Find where the given text appears and provide that cell's center as (x, y) coordinate. 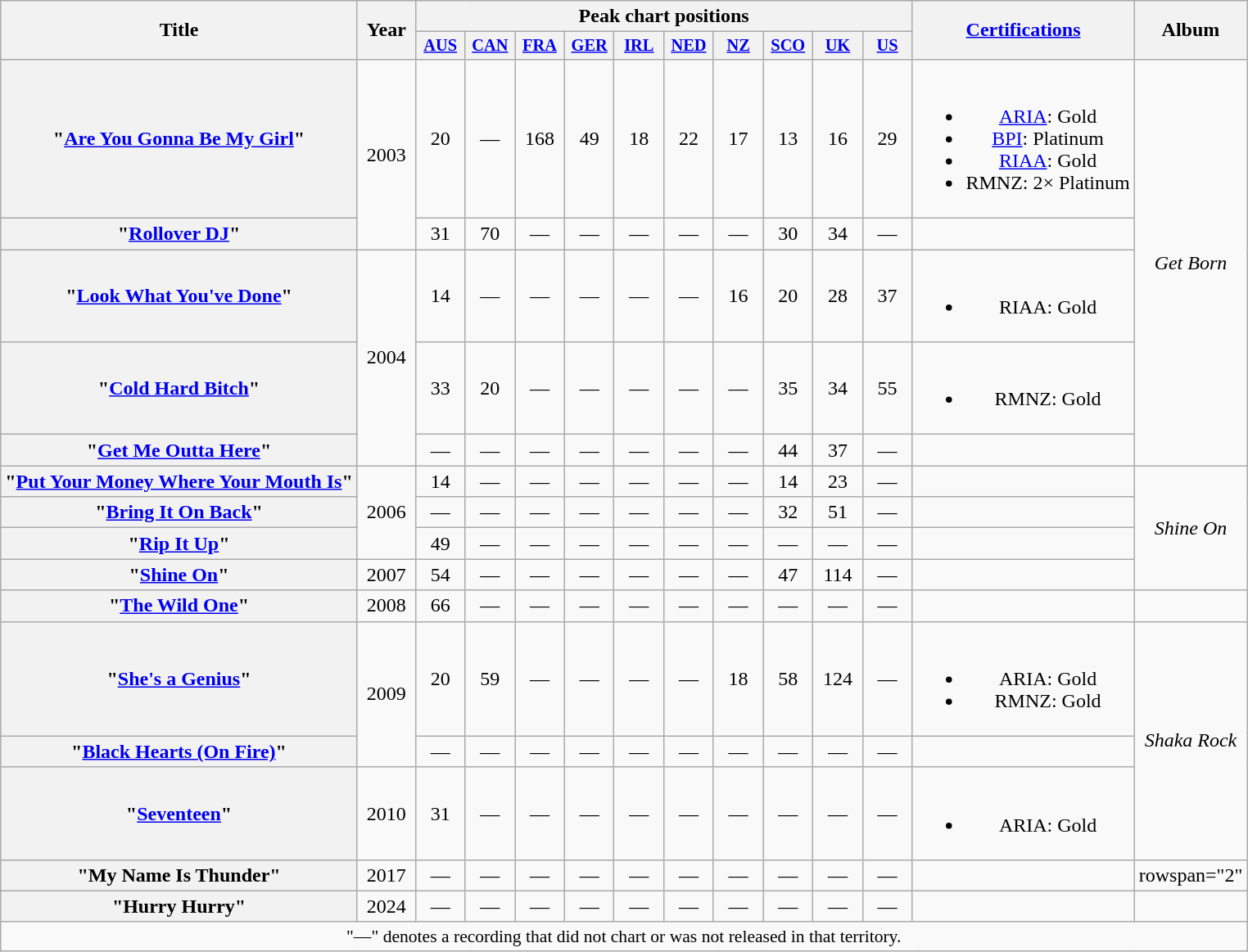
"Seventeen" (179, 814)
FRA (540, 46)
UK (839, 46)
ARIA: GoldRMNZ: Gold (1024, 679)
2024 (387, 906)
22 (690, 138)
54 (441, 575)
70 (490, 234)
"Put Your Money Where Your Mouth Is" (179, 481)
NED (690, 46)
AUS (441, 46)
44 (788, 450)
Certifications (1024, 30)
30 (788, 234)
17 (739, 138)
2008 (387, 606)
2009 (387, 694)
"Black Hearts (On Fire)" (179, 751)
28 (839, 296)
Shine On (1191, 528)
Peak chart positions (663, 16)
2007 (387, 575)
IRL (639, 46)
CAN (490, 46)
23 (839, 481)
2017 (387, 875)
66 (441, 606)
ARIA: GoldBPI: PlatinumRIAA: GoldRMNZ: 2× Platinum (1024, 138)
US (888, 46)
Shaka Rock (1191, 740)
2003 (387, 154)
2010 (387, 814)
SCO (788, 46)
"My Name Is Thunder" (179, 875)
47 (788, 575)
59 (490, 679)
"—" denotes a recording that did not chart or was not released in that territory. (624, 936)
51 (839, 512)
29 (888, 138)
"Cold Hard Bitch" (179, 388)
"Bring It On Back" (179, 512)
"Get Me Outta Here" (179, 450)
ARIA: Gold (1024, 814)
"Rip It Up" (179, 544)
"Look What You've Done" (179, 296)
RIAA: Gold (1024, 296)
GER (590, 46)
2006 (387, 512)
32 (788, 512)
33 (441, 388)
58 (788, 679)
Get Born (1191, 262)
RMNZ: Gold (1024, 388)
114 (839, 575)
55 (888, 388)
2004 (387, 358)
"Are You Gonna Be My Girl" (179, 138)
Album (1191, 30)
"Rollover DJ" (179, 234)
168 (540, 138)
"Shine On" (179, 575)
"The Wild One" (179, 606)
Year (387, 30)
"Hurry Hurry" (179, 906)
124 (839, 679)
35 (788, 388)
Title (179, 30)
"She's a Genius" (179, 679)
rowspan="2" (1191, 875)
NZ (739, 46)
13 (788, 138)
